Pinpoint the cell where the given text exists, returning its (X, Y) midpoint coordinate. 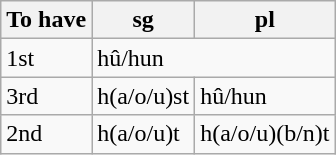
h(a/o/u)st (144, 96)
3rd (46, 96)
h(a/o/u)(b/n)t (265, 134)
To have (46, 20)
sg (144, 20)
2nd (46, 134)
pl (265, 20)
1st (46, 58)
h(a/o/u)t (144, 134)
